Scan for the cell matching the given text and deliver its (x, y) coordinate at center. 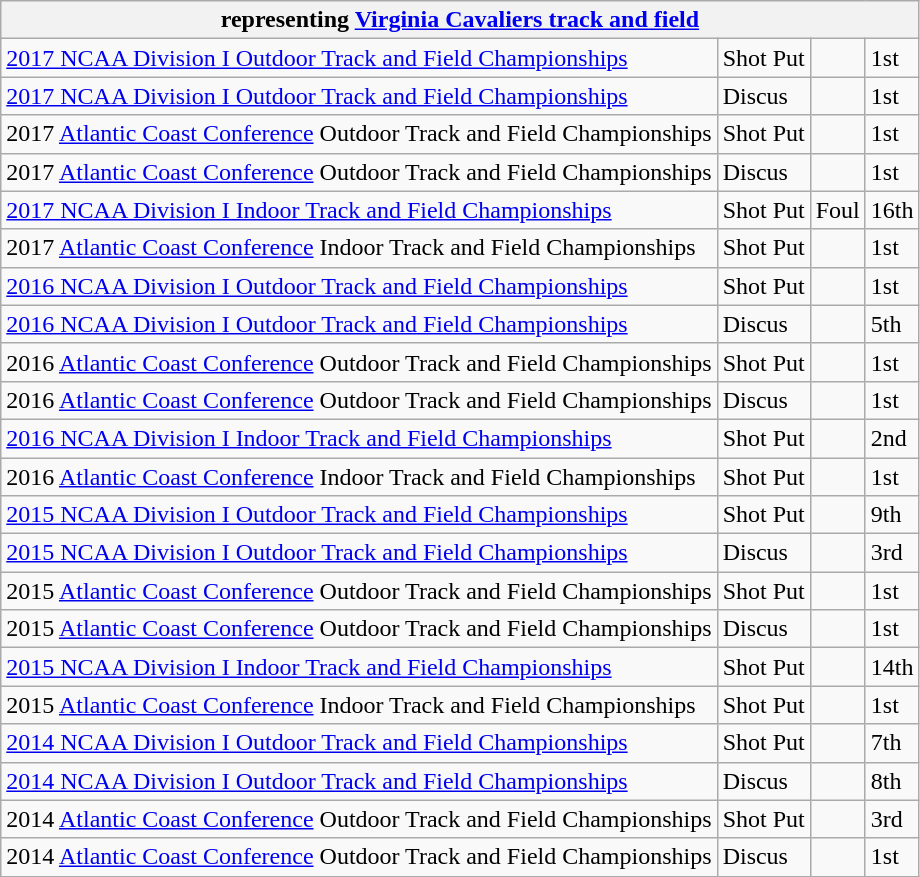
7th (892, 743)
2016 Atlantic Coast Conference Indoor Track and Field Championships (359, 477)
Foul (838, 210)
2017 Atlantic Coast Conference Indoor Track and Field Championships (359, 248)
2017 NCAA Division I Indoor Track and Field Championships (359, 210)
14th (892, 667)
16th (892, 210)
2016 NCAA Division I Indoor Track and Field Championships (359, 438)
2nd (892, 438)
5th (892, 324)
representing Virginia Cavaliers track and field (460, 20)
2015 Atlantic Coast Conference Indoor Track and Field Championships (359, 705)
9th (892, 515)
8th (892, 781)
2015 NCAA Division I Indoor Track and Field Championships (359, 667)
